Output the (x, y) coordinate of the center of the cell containing the given text.  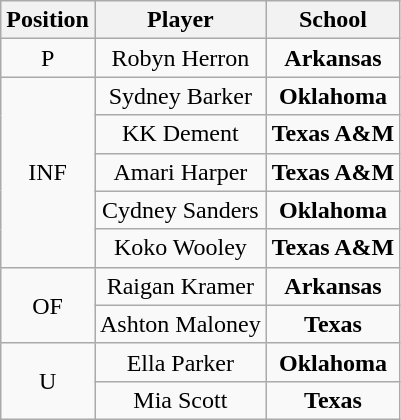
School (333, 20)
Position (48, 20)
OF (48, 305)
Amari Harper (180, 172)
Cydney Sanders (180, 210)
Raigan Kramer (180, 286)
Mia Scott (180, 400)
Koko Wooley (180, 248)
Player (180, 20)
INF (48, 172)
Robyn Herron (180, 58)
Ella Parker (180, 362)
Ashton Maloney (180, 324)
Sydney Barker (180, 96)
P (48, 58)
U (48, 381)
KK Dement (180, 134)
